Search for the cell housing the specified text and yield its (X, Y) center coordinate. 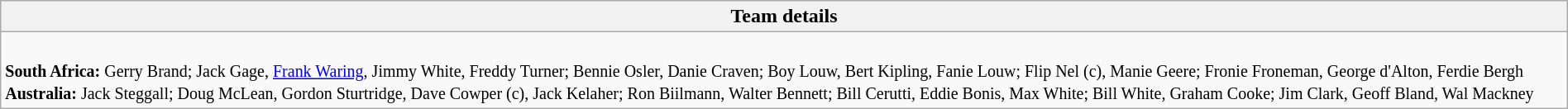
Team details (784, 17)
